Locate the cell with the specified text and output its (x, y) center coordinate. 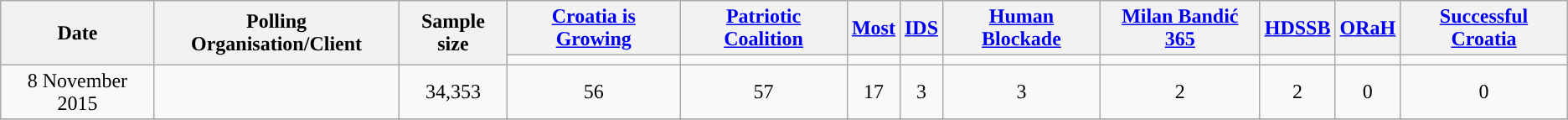
Date (77, 33)
ORaH (1368, 29)
8 November 2015 (77, 92)
34,353 (453, 92)
57 (764, 92)
Most (873, 29)
Croatia is Growing (594, 29)
Patriotic Coalition (764, 29)
Polling Organisation/Client (276, 33)
Milan Bandić 365 (1179, 29)
Successful Croatia (1484, 29)
IDS (921, 29)
56 (594, 92)
Human Blockade (1022, 29)
HDSSB (1297, 29)
17 (873, 92)
Sample size (453, 33)
